Determine the (X, Y) coordinate at the center of the cell enclosing the given text.  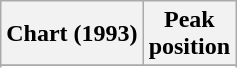
Chart (1993) (72, 34)
Peakposition (189, 34)
